Detect which cell encompasses the target text, then output its [x, y] center coordinate. 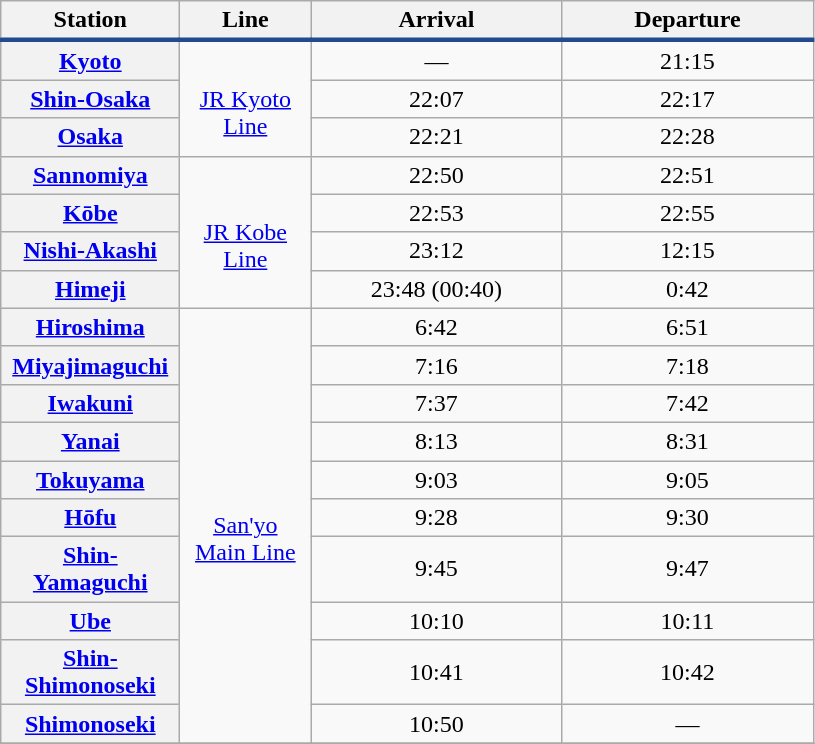
Yanai [90, 441]
Shin-Yamaguchi [90, 570]
10:50 [436, 724]
Line [246, 21]
Shimonoseki [90, 724]
22:55 [688, 213]
9:47 [688, 570]
Shin-Osaka [90, 99]
22:17 [688, 99]
9:03 [436, 479]
Kyoto [90, 60]
22:53 [436, 213]
8:31 [688, 441]
JR Kyoto Line [246, 98]
10:11 [688, 621]
7:18 [688, 365]
9:30 [688, 518]
Himeji [90, 289]
Miyajimaguchi [90, 365]
7:16 [436, 365]
7:42 [688, 403]
23:12 [436, 251]
21:15 [688, 60]
JR Kobe Line [246, 232]
Iwakuni [90, 403]
Tokuyama [90, 479]
Nishi-Akashi [90, 251]
Osaka [90, 137]
9:45 [436, 570]
9:05 [688, 479]
6:42 [436, 327]
10:41 [436, 672]
Station [90, 21]
10:42 [688, 672]
22:51 [688, 175]
Kōbe [90, 213]
Hōfu [90, 518]
Arrival [436, 21]
22:50 [436, 175]
8:13 [436, 441]
22:21 [436, 137]
22:28 [688, 137]
12:15 [688, 251]
Sannomiya [90, 175]
0:42 [688, 289]
Ube [90, 621]
22:07 [436, 99]
6:51 [688, 327]
Shin-Shimonoseki [90, 672]
San'yo Main Line [246, 526]
10:10 [436, 621]
Departure [688, 21]
23:48 (00:40) [436, 289]
7:37 [436, 403]
9:28 [436, 518]
Hiroshima [90, 327]
